Determine the (X, Y) coordinate at the center of the cell enclosing the given text.  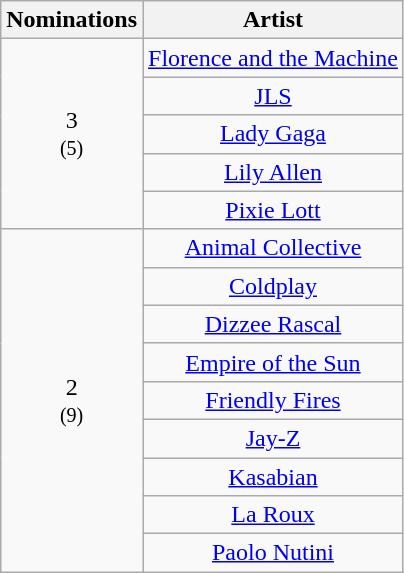
2(9) (72, 400)
Pixie Lott (272, 210)
Animal Collective (272, 248)
3(5) (72, 134)
Lady Gaga (272, 134)
La Roux (272, 515)
Artist (272, 20)
Jay-Z (272, 438)
Friendly Fires (272, 400)
Lily Allen (272, 172)
Kasabian (272, 477)
JLS (272, 96)
Coldplay (272, 286)
Empire of the Sun (272, 362)
Paolo Nutini (272, 553)
Florence and the Machine (272, 58)
Nominations (72, 20)
Dizzee Rascal (272, 324)
